Provide the (x, y) coordinate of the cell's center where the given text is located.  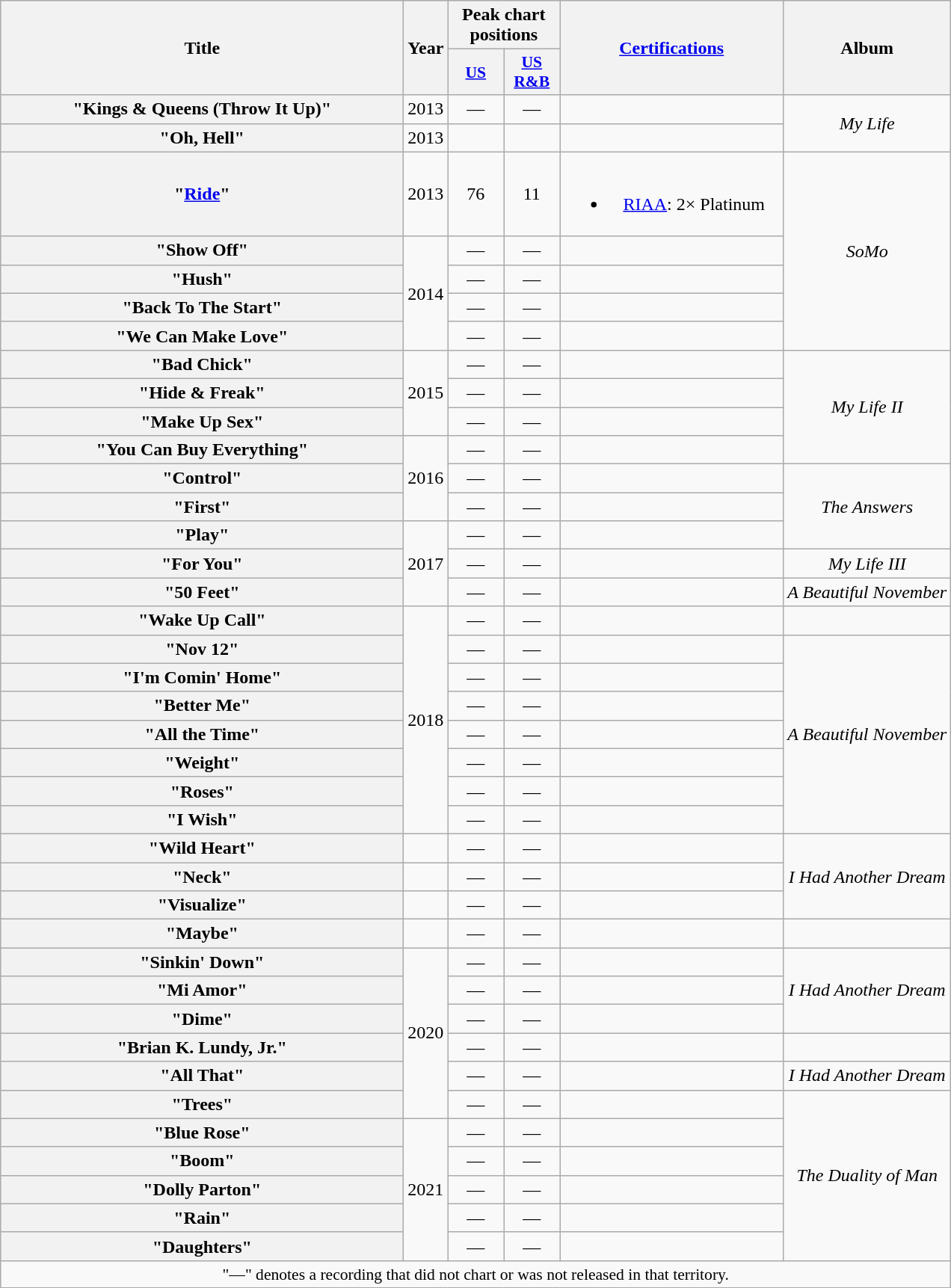
"Roses" (202, 791)
2018 (426, 720)
"50 Feet" (202, 592)
Certifications (671, 48)
"Hush" (202, 279)
"Wild Heart" (202, 848)
"Mi Amor" (202, 990)
"Nov 12" (202, 649)
My Life III (867, 564)
76 (475, 194)
2021 (426, 1189)
"All That" (202, 1076)
My Life (867, 123)
"Ride" (202, 194)
Album (867, 48)
"Bad Chick" (202, 364)
"Sinkin' Down" (202, 962)
"Boom" (202, 1161)
Year (426, 48)
Peak chart positions (504, 25)
"Dolly Parton" (202, 1189)
US (475, 72)
"Maybe" (202, 934)
"I'm Comin' Home" (202, 677)
"Weight" (202, 762)
"I Wish" (202, 819)
"Visualize" (202, 905)
"Daughters" (202, 1246)
"Control" (202, 478)
"Neck" (202, 877)
"Trees" (202, 1104)
"We Can Make Love" (202, 336)
"Brian K. Lundy, Jr." (202, 1047)
"Dime" (202, 1019)
2016 (426, 478)
"Rain" (202, 1218)
US R&B (532, 72)
"Kings & Queens (Throw It Up)" (202, 109)
"Oh, Hell" (202, 138)
"Play" (202, 535)
RIAA: 2× Platinum (671, 194)
SoMo (867, 251)
"Make Up Sex" (202, 421)
The Answers (867, 507)
2017 (426, 564)
"—" denotes a recording that did not chart or was not released in that territory. (475, 1274)
"For You" (202, 564)
"Wake Up Call" (202, 620)
My Life II (867, 407)
"Hide & Freak" (202, 392)
"First" (202, 507)
2015 (426, 392)
11 (532, 194)
"Show Off" (202, 250)
Title (202, 48)
"Back To The Start" (202, 307)
"Blue Rose" (202, 1133)
"You Can Buy Everything" (202, 450)
The Duality of Man (867, 1175)
"Better Me" (202, 706)
"All the Time" (202, 734)
2014 (426, 293)
2020 (426, 1033)
